For the text-containing cell, return its midpoint in [X, Y] coordinate format. 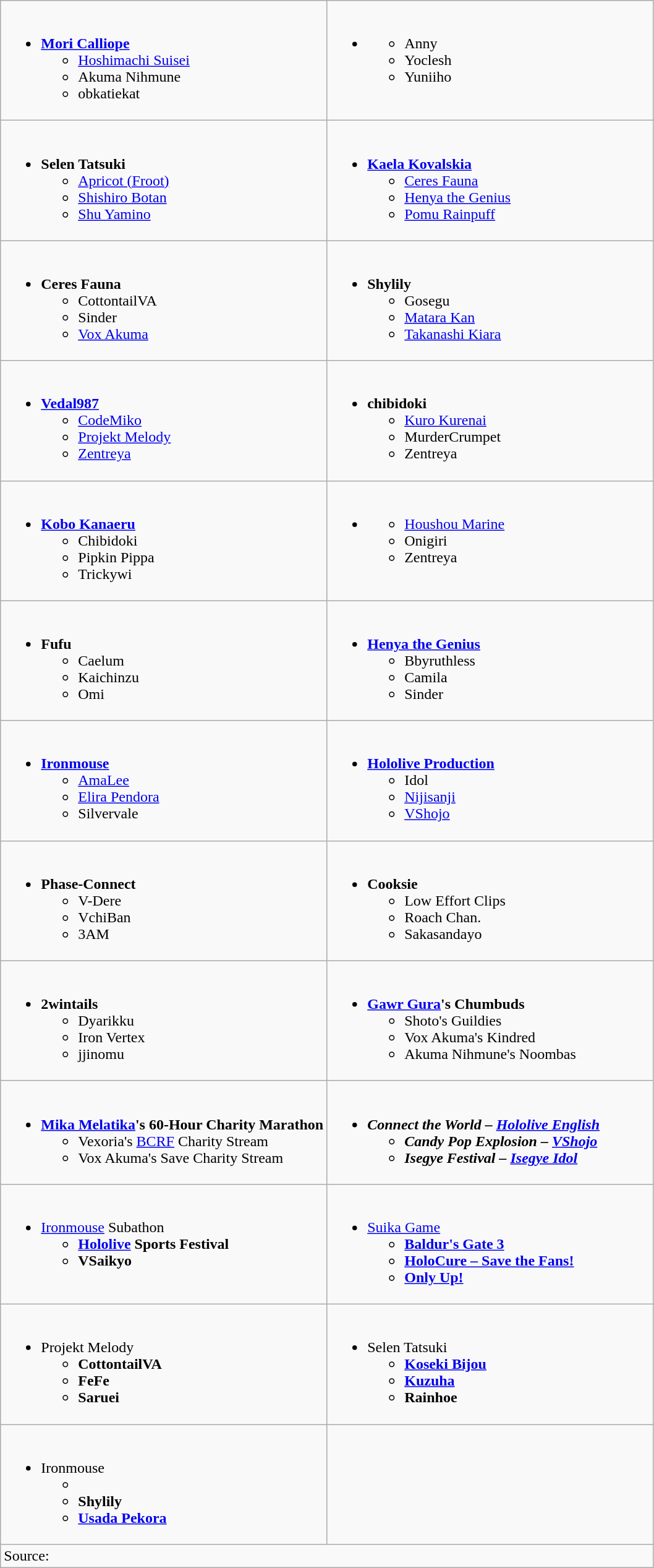
Gawr Gura's ChumbudsShoto's GuildiesVox Akuma's KindredAkuma Nihmune's Noombas [490, 1021]
Kobo KanaeruChibidokiPipkin PippaTrickywi [164, 541]
Henya the GeniusBbyruthlessCamilaSinder [490, 661]
IronmouseAmaLeeElira PendoraSilvervale [164, 781]
Source: [327, 1556]
Phase-ConnectV-DereVchiBan3AM [164, 901]
Projekt MelodyCottontailVAFeFeSaruei [164, 1364]
ShylilyGoseguMatara KanTakanashi Kiara [490, 301]
Selen TatsukiKoseki BijouKuzuhaRainhoe [490, 1364]
Hololive ProductionIdolNijisanjiVShojo [490, 781]
Kaela KovalskiaCeres FaunaHenya the GeniusPomu Rainpuff [490, 181]
Connect the World – Hololive EnglishCandy Pop Explosion – VShojoIsegye Festival – Isegye Idol [490, 1132]
Houshou MarineOnigiriZentreya [490, 541]
chibidokiKuro KurenaiMurderCrumpetZentreya [490, 421]
Ironmouse SubathonHololive Sports FestivalVSaikyo [164, 1244]
Suika GameBaldur's Gate 3HoloCure – Save the Fans!Only Up! [490, 1244]
Selen TatsukiApricot (Froot)Shishiro BotanShu Yamino [164, 181]
Vedal987CodeMikoProjekt MelodyZentreya [164, 421]
2wintailsDyarikkuIron Vertexjjinomu [164, 1021]
CooksieLow Effort ClipsRoach Chan.Sakasandayo [490, 901]
AnnyYocleshYuniiho [490, 61]
FufuCaelumKaichinzuOmi [164, 661]
Ceres FaunaCottontailVASinderVox Akuma [164, 301]
IronmouseShylilyUsada Pekora [164, 1484]
Mori CalliopeHoshimachi SuiseiAkuma Nihmuneobkatiekat [164, 61]
Mika Melatika's 60-Hour Charity MarathonVexoria's BCRF Charity StreamVox Akuma's Save Charity Stream [164, 1132]
